For the text-containing cell, return its midpoint in (X, Y) coordinate format. 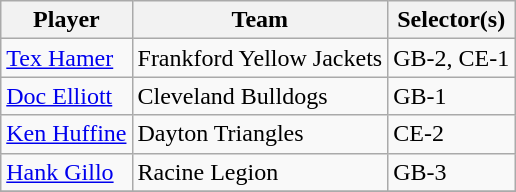
GB-1 (452, 96)
Hank Gillo (66, 172)
Selector(s) (452, 20)
Tex Hamer (66, 58)
Player (66, 20)
GB-2, CE-1 (452, 58)
Doc Elliott (66, 96)
Frankford Yellow Jackets (260, 58)
Racine Legion (260, 172)
Cleveland Bulldogs (260, 96)
Ken Huffine (66, 134)
Team (260, 20)
GB-3 (452, 172)
CE-2 (452, 134)
Dayton Triangles (260, 134)
